Provide the (x, y) coordinate of the cell's center where the given text is located.  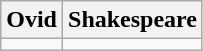
Shakespeare (133, 20)
Ovid (32, 20)
